Capture the cell that displays the provided text and extract its [x, y] central coordinate. 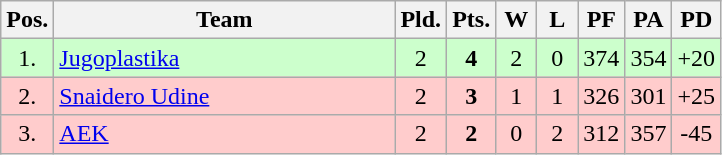
312 [602, 134]
1. [28, 58]
374 [602, 58]
W [516, 20]
357 [648, 134]
+25 [696, 96]
Team [224, 20]
3 [472, 96]
4 [472, 58]
L [558, 20]
PF [602, 20]
AEK [224, 134]
Snaidero Udine [224, 96]
Pts. [472, 20]
3. [28, 134]
Pos. [28, 20]
2. [28, 96]
+20 [696, 58]
326 [602, 96]
Pld. [421, 20]
PD [696, 20]
301 [648, 96]
354 [648, 58]
-45 [696, 134]
PA [648, 20]
Jugoplastika [224, 58]
